Scan for the cell matching the given text and deliver its (x, y) coordinate at center. 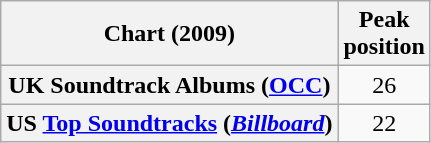
22 (384, 123)
Chart (2009) (170, 34)
26 (384, 85)
UK Soundtrack Albums (OCC) (170, 85)
US Top Soundtracks (Billboard) (170, 123)
Peakposition (384, 34)
